Locate the cell with the specified text and output its [x, y] center coordinate. 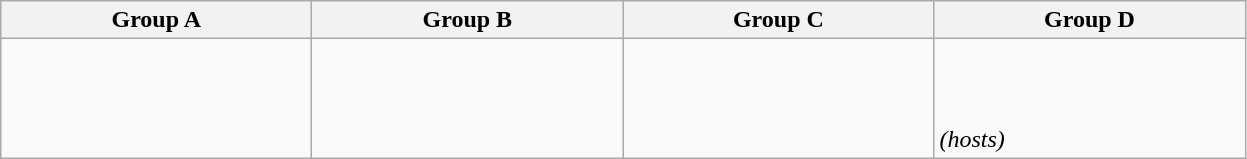
(hosts) [1090, 98]
Group D [1090, 20]
Group C [778, 20]
Group A [156, 20]
Group B [468, 20]
